Locate the cell with the specified text and output its (X, Y) center coordinate. 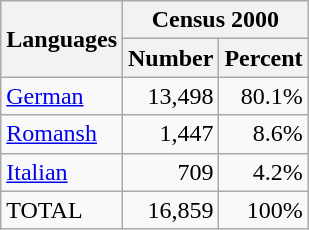
1,447 (171, 134)
4.2% (264, 172)
Percent (264, 58)
80.1% (264, 96)
13,498 (171, 96)
709 (171, 172)
100% (264, 210)
Italian (62, 172)
16,859 (171, 210)
German (62, 96)
Languages (62, 39)
Romansh (62, 134)
8.6% (264, 134)
TOTAL (62, 210)
Census 2000 (216, 20)
Number (171, 58)
